Extract the [x, y] coordinate from the center of the cell holding the provided text.  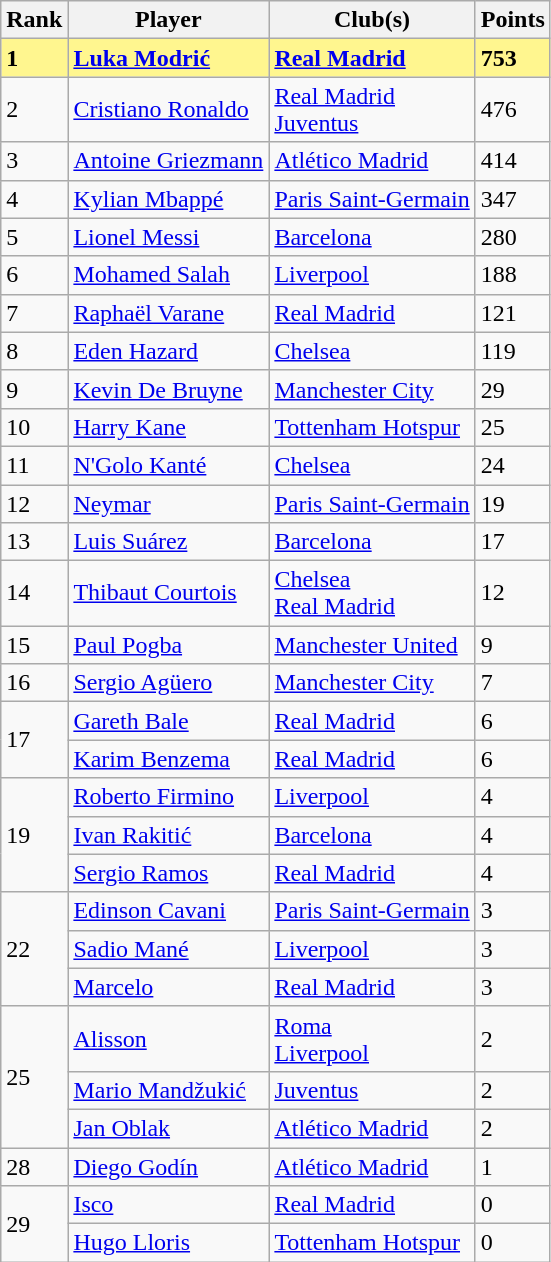
188 [512, 275]
Juventus [372, 1090]
Harry Kane [168, 427]
Club(s) [372, 20]
Lionel Messi [168, 237]
121 [512, 313]
Hugo Lloris [168, 1243]
476 [512, 110]
Gareth Bale [168, 721]
Antoine Griezmann [168, 161]
Points [512, 20]
119 [512, 351]
Real Madrid Juventus [372, 110]
Kevin De Bruyne [168, 389]
22 [34, 949]
11 [34, 465]
Rank [34, 20]
Mohamed Salah [168, 275]
Roberto Firmino [168, 797]
N'Golo Kanté [168, 465]
Ivan Rakitić [168, 835]
Chelsea Real Madrid [372, 594]
Kylian Mbappé [168, 199]
Manchester United [372, 645]
15 [34, 645]
Isco [168, 1205]
Luka Modrić [168, 58]
347 [512, 199]
5 [34, 237]
Jan Oblak [168, 1128]
13 [34, 542]
10 [34, 427]
Paul Pogba [168, 645]
8 [34, 351]
753 [512, 58]
Diego Godín [168, 1167]
Luis Suárez [168, 542]
Alisson [168, 1038]
Sergio Ramos [168, 873]
Edinson Cavani [168, 911]
Eden Hazard [168, 351]
Sergio Agüero [168, 683]
Marcelo [168, 987]
16 [34, 683]
28 [34, 1167]
Raphaël Varane [168, 313]
24 [512, 465]
Player [168, 20]
14 [34, 594]
Sadio Mané [168, 949]
Neymar [168, 503]
414 [512, 161]
280 [512, 237]
Roma Liverpool [372, 1038]
Karim Benzema [168, 759]
Mario Mandžukić [168, 1090]
Thibaut Courtois [168, 594]
Cristiano Ronaldo [168, 110]
